Determine the [X, Y] coordinate at the center of the cell enclosing the given text.  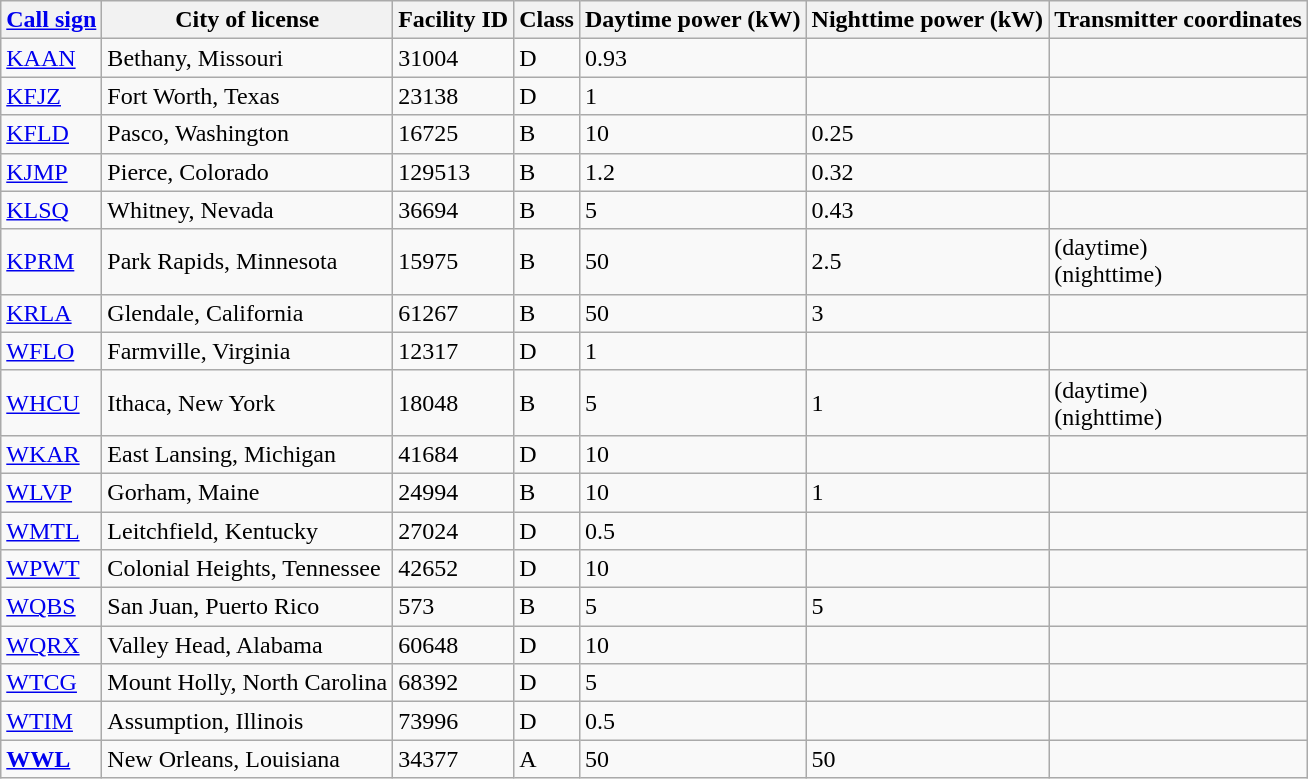
East Lansing, Michigan [248, 454]
573 [454, 607]
KFJZ [52, 96]
34377 [454, 759]
73996 [454, 721]
Fort Worth, Texas [248, 96]
WFLO [52, 351]
Nighttime power (kW) [928, 20]
23138 [454, 96]
0.93 [692, 58]
31004 [454, 58]
27024 [454, 531]
Facility ID [454, 20]
Farmville, Virginia [248, 351]
Leitchfield, Kentucky [248, 531]
1.2 [692, 172]
WTCG [52, 683]
15975 [454, 262]
24994 [454, 492]
Daytime power (kW) [692, 20]
WHCU [52, 402]
Class [547, 20]
City of license [248, 20]
WPWT [52, 569]
New Orleans, Louisiana [248, 759]
Pasco, Washington [248, 134]
0.32 [928, 172]
WWL [52, 759]
WKAR [52, 454]
WMTL [52, 531]
KFLD [52, 134]
Mount Holly, North Carolina [248, 683]
12317 [454, 351]
Whitney, Nevada [248, 210]
KAAN [52, 58]
0.25 [928, 134]
16725 [454, 134]
KRLA [52, 313]
Transmitter coordinates [1178, 20]
61267 [454, 313]
41684 [454, 454]
Call sign [52, 20]
Glendale, California [248, 313]
18048 [454, 402]
3 [928, 313]
42652 [454, 569]
WQBS [52, 607]
San Juan, Puerto Rico [248, 607]
A [547, 759]
Bethany, Missouri [248, 58]
KJMP [52, 172]
36694 [454, 210]
Colonial Heights, Tennessee [248, 569]
WQRX [52, 645]
60648 [454, 645]
2.5 [928, 262]
0.43 [928, 210]
Pierce, Colorado [248, 172]
Gorham, Maine [248, 492]
68392 [454, 683]
Park Rapids, Minnesota [248, 262]
WLVP [52, 492]
Assumption, Illinois [248, 721]
KLSQ [52, 210]
129513 [454, 172]
Ithaca, New York [248, 402]
WTIM [52, 721]
KPRM [52, 262]
Valley Head, Alabama [248, 645]
